Pinpoint the cell where the given text exists, returning its (X, Y) midpoint coordinate. 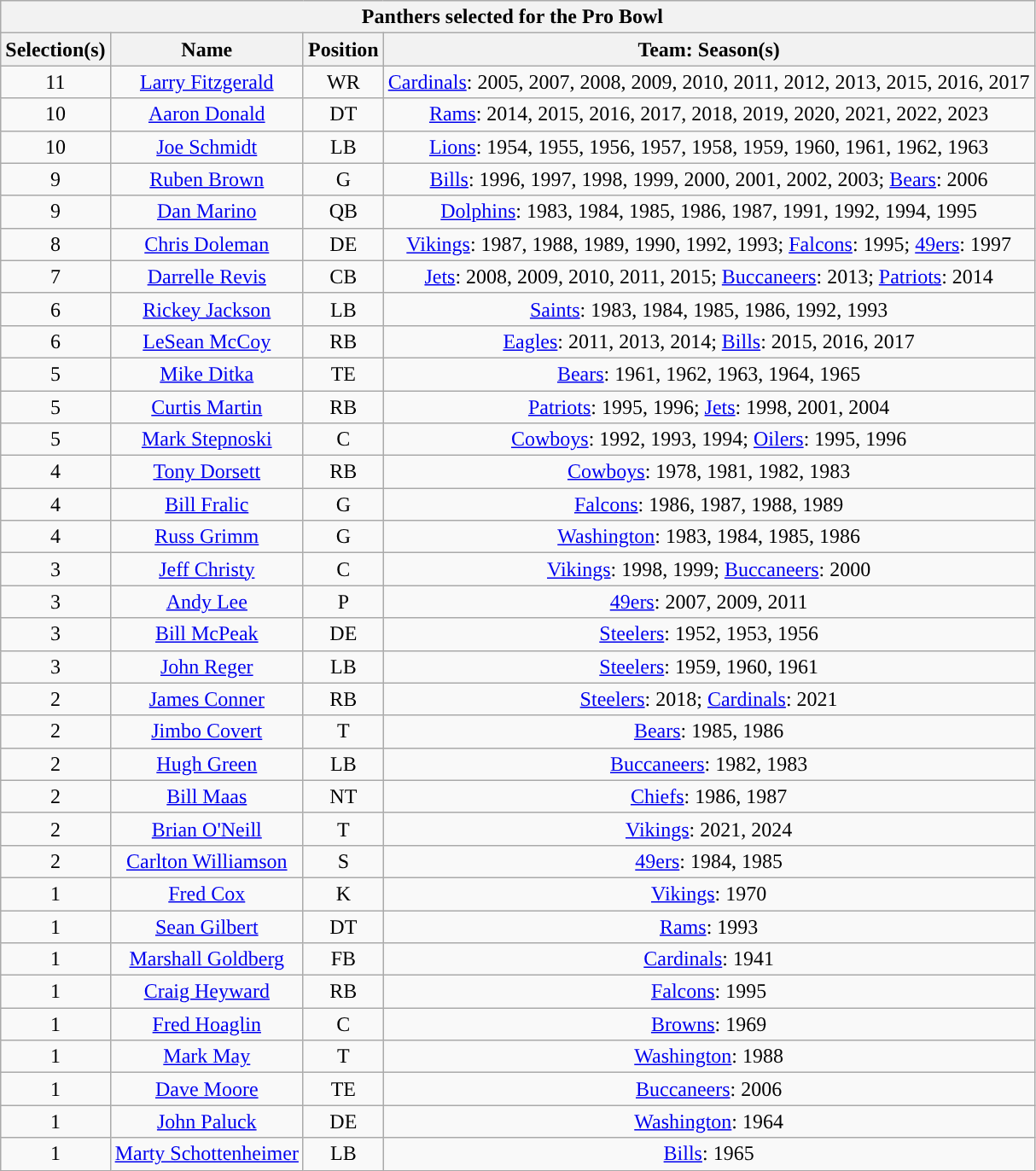
Bears: 1985, 1986 (708, 731)
Mark Stepnoski (207, 440)
Position (343, 50)
8 (55, 244)
Russ Grimm (207, 537)
Jimbo Covert (207, 731)
Brian O'Neill (207, 829)
Fred Hoaglin (207, 1024)
Jets: 2008, 2009, 2010, 2011, 2015; Buccaneers: 2013; Patriots: 2014 (708, 277)
Carlton Williamson (207, 861)
Buccaneers: 1982, 1983 (708, 764)
Rams: 1993 (708, 926)
Buccaneers: 2006 (708, 1089)
Bills: 1996, 1997, 1998, 1999, 2000, 2001, 2002, 2003; Bears: 2006 (708, 179)
Vikings: 1987, 1988, 1989, 1990, 1992, 1993; Falcons: 1995; 49ers: 1997 (708, 244)
Bears: 1961, 1962, 1963, 1964, 1965 (708, 374)
Fred Cox (207, 894)
Team: Season(s) (708, 50)
P (343, 602)
Rickey Jackson (207, 309)
James Conner (207, 699)
FB (343, 959)
Washington: 1983, 1984, 1985, 1986 (708, 537)
Joe Schmidt (207, 147)
John Paluck (207, 1121)
Browns: 1969 (708, 1024)
Dolphins: 1983, 1984, 1985, 1986, 1987, 1991, 1992, 1994, 1995 (708, 212)
QB (343, 212)
Steelers: 1959, 1960, 1961 (708, 667)
LeSean McCoy (207, 341)
Cardinals: 2005, 2007, 2008, 2009, 2010, 2011, 2012, 2013, 2015, 2016, 2017 (708, 82)
Falcons: 1995 (708, 992)
Eagles: 2011, 2013, 2014; Bills: 2015, 2016, 2017 (708, 341)
Washington: 1964 (708, 1121)
CB (343, 277)
Darrelle Revis (207, 277)
Tony Dorsett (207, 472)
NT (343, 796)
Mark May (207, 1057)
Bill Maas (207, 796)
S (343, 861)
Chris Doleman (207, 244)
Cowboys: 1978, 1981, 1982, 1983 (708, 472)
Cardinals: 1941 (708, 959)
Curtis Martin (207, 407)
Steelers: 2018; Cardinals: 2021 (708, 699)
Marty Schottenheimer (207, 1154)
Cowboys: 1992, 1993, 1994; Oilers: 1995, 1996 (708, 440)
Patriots: 1995, 1996; Jets: 1998, 2001, 2004 (708, 407)
Vikings: 1970 (708, 894)
Sean Gilbert (207, 926)
Mike Ditka (207, 374)
Lions: 1954, 1955, 1956, 1957, 1958, 1959, 1960, 1961, 1962, 1963 (708, 147)
John Reger (207, 667)
Aaron Donald (207, 114)
Saints: 1983, 1984, 1985, 1986, 1992, 1993 (708, 309)
7 (55, 277)
Steelers: 1952, 1953, 1956 (708, 634)
Vikings: 1998, 1999; Buccaneers: 2000 (708, 569)
Selection(s) (55, 50)
Dan Marino (207, 212)
K (343, 894)
Chiefs: 1986, 1987 (708, 796)
Ruben Brown (207, 179)
49ers: 2007, 2009, 2011 (708, 602)
Name (207, 50)
Larry Fitzgerald (207, 82)
Bills: 1965 (708, 1154)
WR (343, 82)
Andy Lee (207, 602)
Marshall Goldberg (207, 959)
Hugh Green (207, 764)
11 (55, 82)
Rams: 2014, 2015, 2016, 2017, 2018, 2019, 2020, 2021, 2022, 2023 (708, 114)
Jeff Christy (207, 569)
Falcons: 1986, 1987, 1988, 1989 (708, 504)
Vikings: 2021, 2024 (708, 829)
Panthers selected for the Pro Bowl (517, 17)
Bill Fralic (207, 504)
Bill McPeak (207, 634)
Craig Heyward (207, 992)
Washington: 1988 (708, 1057)
Dave Moore (207, 1089)
49ers: 1984, 1985 (708, 861)
